For the text-containing cell, return its midpoint in (x, y) coordinate format. 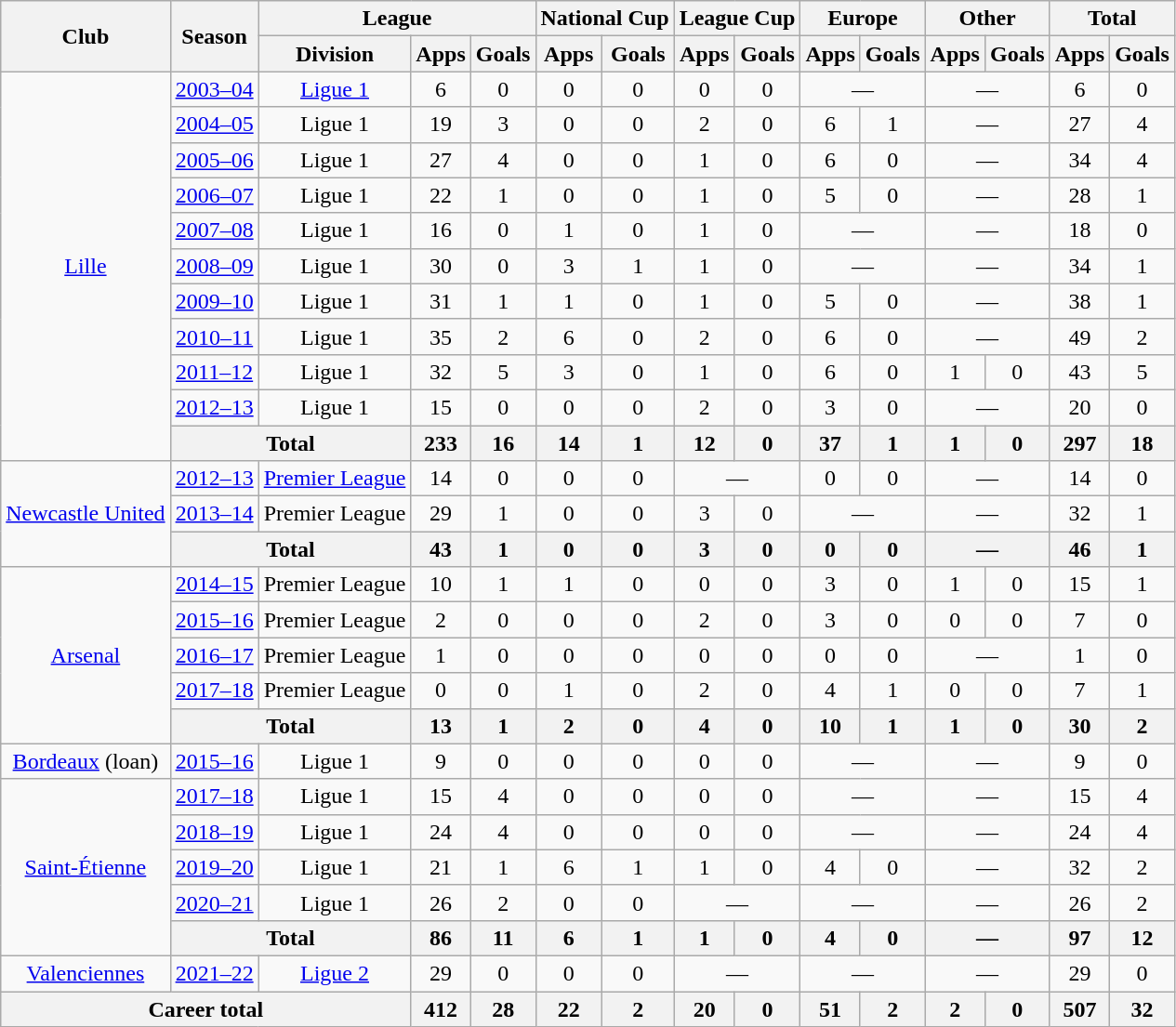
Valenciennes (86, 973)
2020–21 (214, 902)
2005–06 (214, 160)
2021–22 (214, 973)
National Cup (604, 19)
2014–15 (214, 585)
2013–14 (214, 514)
297 (1079, 443)
Saint-Étienne (86, 867)
2009–10 (214, 301)
2003–04 (214, 89)
Newcastle United (86, 514)
38 (1079, 301)
Club (86, 36)
Other (987, 19)
2006–07 (214, 195)
507 (1079, 1008)
Ligue 2 (335, 973)
League Cup (737, 19)
Division (335, 54)
37 (830, 443)
19 (441, 125)
86 (441, 938)
2019–20 (214, 867)
412 (441, 1008)
2010–11 (214, 336)
2004–05 (214, 125)
Season (214, 36)
2007–08 (214, 230)
13 (441, 726)
21 (441, 867)
2008–09 (214, 266)
Career total (206, 1008)
2011–12 (214, 372)
Lille (86, 266)
233 (441, 443)
Arsenal (86, 655)
2018–19 (214, 832)
51 (830, 1008)
11 (503, 938)
46 (1079, 549)
League (397, 19)
31 (441, 301)
35 (441, 336)
2016–17 (214, 655)
Europe (863, 19)
Bordeaux (loan) (86, 761)
97 (1079, 938)
49 (1079, 336)
